Return (x, y) of the center of cell containing provided text 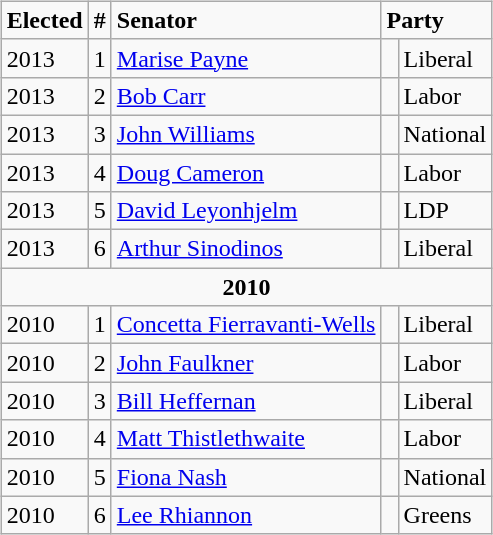
Bob Carr (246, 96)
Party (436, 20)
Greens (445, 515)
John Williams (246, 134)
John Faulkner (246, 363)
Fiona Nash (246, 477)
Marise Payne (246, 58)
Lee Rhiannon (246, 515)
David Leyonhjelm (246, 211)
# (100, 20)
Matt Thistlethwaite (246, 439)
Concetta Fierravanti-Wells (246, 325)
Elected (44, 20)
Arthur Sinodinos (246, 249)
LDP (445, 211)
Doug Cameron (246, 173)
Bill Heffernan (246, 401)
Senator (246, 20)
